For the text-containing cell, return its midpoint in [x, y] coordinate format. 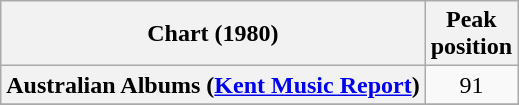
Chart (1980) [213, 34]
91 [471, 85]
Australian Albums (Kent Music Report) [213, 85]
Peakposition [471, 34]
